Locate the cell with the specified text and output its (x, y) center coordinate. 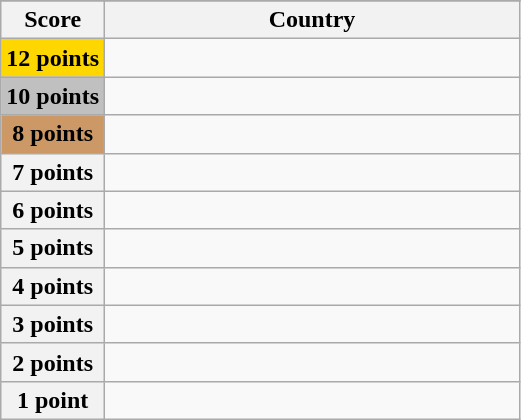
4 points (53, 286)
7 points (53, 172)
8 points (53, 134)
6 points (53, 210)
Country (312, 20)
12 points (53, 58)
1 point (53, 400)
2 points (53, 362)
5 points (53, 248)
3 points (53, 324)
10 points (53, 96)
Score (53, 20)
